Determine the [x, y] coordinate at the center of the cell enclosing the given text.  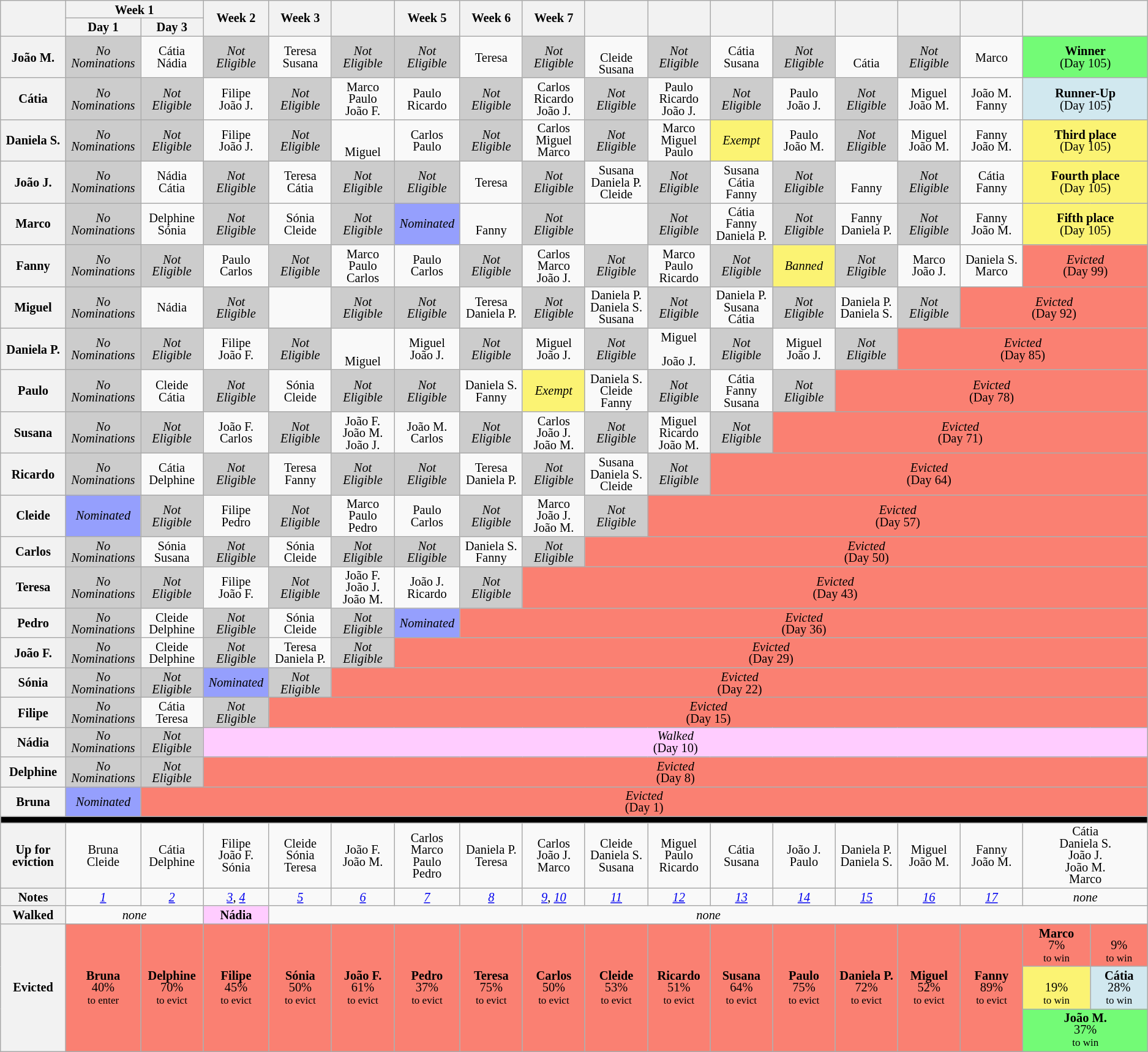
CleideSóniaTeresa [300, 856]
Miguel 52%to evict [929, 988]
Week 2 [236, 18]
Evicted(Day 85) [1022, 349]
9%to win [1119, 945]
MarcoPauloRicardo [679, 265]
7 [427, 897]
Daniela S. [33, 140]
Daniela P.Teresa [491, 856]
17 [991, 897]
Filipe [33, 712]
Ricardo51%to evict [679, 988]
Evicted(Day 1) [644, 802]
9, 10 [553, 897]
Winner(Day 105) [1085, 57]
João F. 61%to evict [362, 988]
CarlosMarcoPauloPedro [427, 856]
Paulo 75%to evict [804, 988]
Pedro 37%to evict [427, 988]
Carlos 50%to evict [553, 988]
Third place(Day 105) [1085, 140]
MarcoJoão J.João M. [553, 515]
Daniela P. [33, 349]
João F.Carlos [236, 432]
5 [300, 897]
Fanny 89%to evict [991, 988]
Daniela P.SusanaCátia [741, 307]
TeresaCátia [300, 182]
Week 5 [427, 18]
Up foreviction [33, 856]
Week 3 [300, 18]
3, 4 [236, 897]
PauloRicardoJoão J. [679, 99]
Cleide 53%to evict [616, 988]
Week 1 [134, 9]
CátiaFanny [991, 182]
Evicted(Day 99) [1085, 265]
João M.Carlos [427, 432]
14 [804, 897]
Week 6 [491, 18]
Day 1 [103, 27]
João M.Fanny [991, 99]
19%to win [1056, 988]
SusanaCátiaFanny [741, 182]
João F.João M. [362, 856]
MarcoPauloPedro [362, 515]
Filipe 45%to evict [236, 988]
Marco7%to win [1056, 945]
Evicted(Day 15) [708, 712]
PauloJoão M. [804, 140]
João J. [33, 182]
Delphine 70%to evict [172, 988]
CarlosPaulo [427, 140]
Runner-Up(Day 105) [1085, 99]
João M. [33, 57]
Sónia 50%to evict [300, 988]
Daniela S.Marco [991, 265]
CátiaTeresa [172, 712]
FilipePedro [236, 515]
TeresaSusana [300, 57]
Banned [804, 265]
Fifth place(Day 105) [1085, 223]
Pedro [33, 623]
MarcoPauloCarlos [362, 265]
João M.37%to win [1085, 1030]
BrunaCleide [103, 856]
MiguelRicardoJoão M. [679, 432]
Evicted(Day 29) [771, 652]
Notes [33, 897]
Cátia28%to win [1119, 988]
Evicted [33, 988]
Week 7 [553, 18]
Ricardo [33, 474]
Cleide [33, 515]
Daniela P. 72%to evict [866, 988]
MarcoPauloJoão F. [362, 99]
Bruna 40%to enter [103, 988]
Evicted(Day 57) [898, 515]
Evicted(Day 36) [804, 623]
CarlosRicardoJoão J. [553, 99]
Walked [33, 914]
Evicted(Day 43) [835, 587]
Evicted(Day 22) [740, 683]
CátiaDaniela S.João J.João M.Marco [1085, 856]
Daniela S.CleideFanny [616, 390]
Evicted(Day 71) [960, 432]
15 [866, 897]
Teresa 75%to evict [491, 988]
Carlos [33, 552]
Evicted(Day 50) [866, 552]
13 [741, 897]
Evicted(Day 8) [676, 772]
CátiaNádia [172, 57]
MarcoJoão J. [929, 265]
Evicted(Day 64) [929, 474]
Walked(Day 10) [676, 742]
CátiaFannySusana [741, 390]
SusanaDaniela S.Cleide [616, 474]
12 [679, 897]
João J.Ricardo [427, 587]
FilipeJoão F.Sónia [236, 856]
SóniaSusana [172, 552]
PauloJoão J. [804, 99]
CleideCátia [172, 390]
Bruna [33, 802]
João F.João J.João M. [362, 587]
João J.Paulo [804, 856]
PauloRicardo [427, 99]
6 [362, 897]
CarlosJoão J.João M. [553, 432]
CarlosMarcoJoão J. [553, 265]
NádiaCátia [172, 182]
Fourth place(Day 105) [1085, 182]
1 [103, 897]
CátiaFannyDaniela P. [741, 223]
CarlosJoão J.Marco [553, 856]
Susana 64%to evict [741, 988]
João F. [33, 652]
Daniela P.Daniela S.Susana [616, 307]
MiguelPauloRicardo [679, 856]
FannyDaniela P. [866, 223]
Sónia [33, 683]
11 [616, 897]
16 [929, 897]
CleideSusana [616, 57]
DelphineSónia [172, 223]
MarcoMiguelPaulo [679, 140]
SusanaDaniela P.Cleide [616, 182]
CarlosMiguelMarco [553, 140]
João F.João M.João J. [362, 432]
TeresaFanny [300, 474]
Susana [33, 432]
Paulo [33, 390]
Delphine [33, 772]
2 [172, 897]
Evicted(Day 78) [992, 390]
Evicted(Day 92) [1054, 307]
8 [491, 897]
Day 3 [172, 27]
CleideDaniela S.Susana [616, 856]
